From the cell containing the given text, extract its center point as [x, y] coordinate. 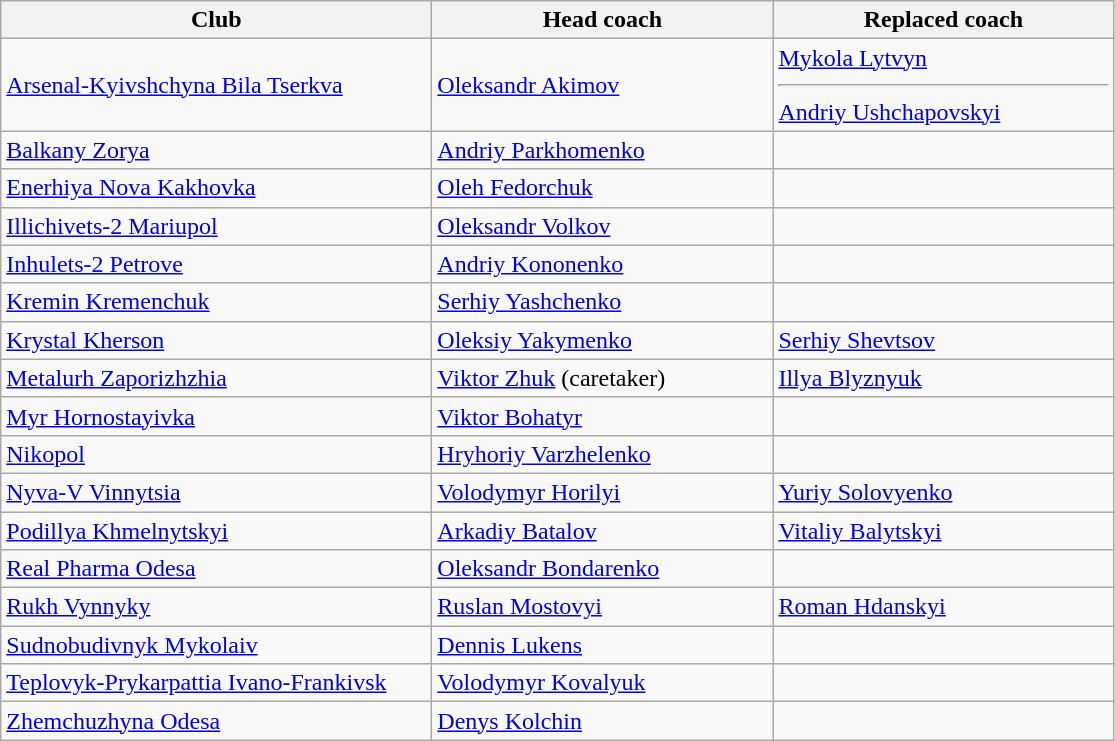
Serhiy Yashchenko [602, 302]
Andriy Kononenko [602, 264]
Andriy Parkhomenko [602, 150]
Rukh Vynnyky [216, 607]
Denys Kolchin [602, 721]
Real Pharma Odesa [216, 569]
Metalurh Zaporizhzhia [216, 378]
Viktor Zhuk (caretaker) [602, 378]
Oleksandr Akimov [602, 85]
Zhemchuzhyna Odesa [216, 721]
Oleksandr Volkov [602, 226]
Arsenal-Kyivshchyna Bila Tserkva [216, 85]
Hryhoriy Varzhelenko [602, 454]
Replaced coach [944, 20]
Yuriy Solovyenko [944, 492]
Inhulets-2 Petrove [216, 264]
Volodymyr Kovalyuk [602, 683]
Oleh Fedorchuk [602, 188]
Krystal Kherson [216, 340]
Mykola Lytvyn Andriy Ushchapovskyi [944, 85]
Illya Blyznyuk [944, 378]
Dennis Lukens [602, 645]
Oleksiy Yakymenko [602, 340]
Balkany Zorya [216, 150]
Roman Hdanskyi [944, 607]
Podillya Khmelnytskyi [216, 531]
Kremin Kremenchuk [216, 302]
Serhiy Shevtsov [944, 340]
Nyva-V Vinnytsia [216, 492]
Viktor Bohatyr [602, 416]
Nikopol [216, 454]
Enerhiya Nova Kakhovka [216, 188]
Myr Hornostayivka [216, 416]
Oleksandr Bondarenko [602, 569]
Ruslan Mostovyi [602, 607]
Illichivets-2 Mariupol [216, 226]
Arkadiy Batalov [602, 531]
Head coach [602, 20]
Teplovyk-Prykarpattia Ivano-Frankivsk [216, 683]
Volodymyr Horilyi [602, 492]
Vitaliy Balytskyi [944, 531]
Sudnobudivnyk Mykolaiv [216, 645]
Club [216, 20]
